For the text-containing cell, return its midpoint in [X, Y] coordinate format. 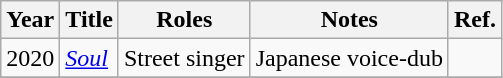
Street singer [184, 58]
Ref. [474, 20]
Soul [90, 58]
Year [30, 20]
Roles [184, 20]
Japanese voice-dub [349, 58]
Notes [349, 20]
Title [90, 20]
2020 [30, 58]
